Extract the (X, Y) coordinate from the center of the cell holding the provided text.  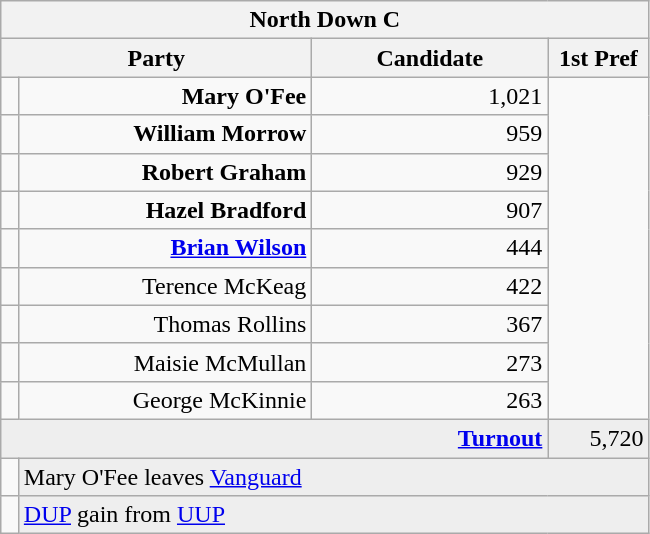
Brian Wilson (164, 248)
Robert Graham (164, 172)
422 (430, 286)
Mary O'Fee leaves Vanguard (334, 477)
907 (430, 210)
1,021 (430, 96)
959 (430, 134)
Terence McKeag (164, 286)
Turnout (274, 438)
Thomas Rollins (164, 324)
Maisie McMullan (164, 362)
Mary O'Fee (164, 96)
North Down C (325, 20)
Hazel Bradford (164, 210)
444 (430, 248)
263 (430, 400)
5,720 (598, 438)
273 (430, 362)
1st Pref (598, 58)
367 (430, 324)
DUP gain from UUP (334, 515)
929 (430, 172)
George McKinnie (164, 400)
Party (156, 58)
William Morrow (164, 134)
Candidate (430, 58)
